Detect which cell encompasses the target text, then output its (X, Y) center coordinate. 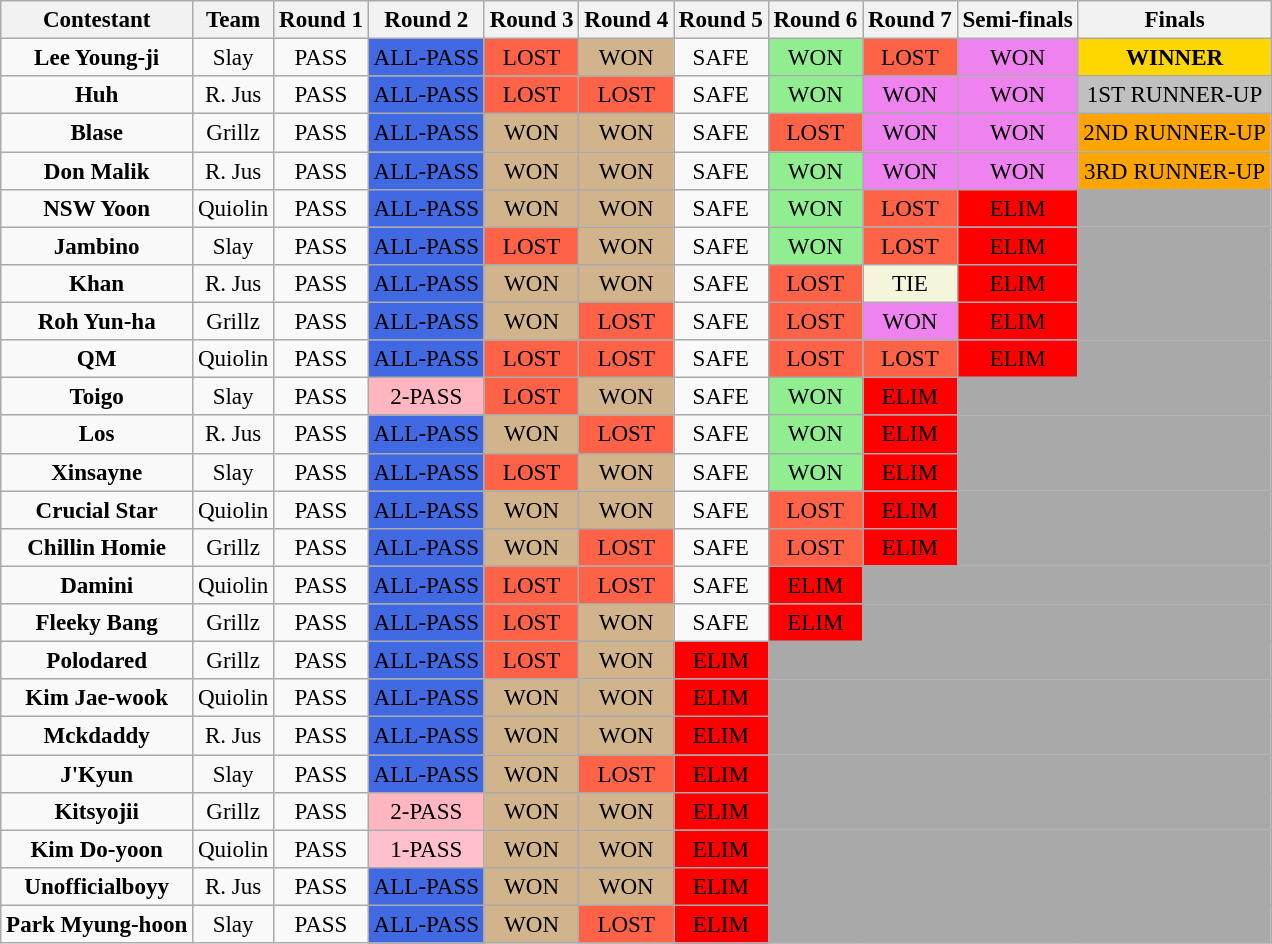
Crucial Star (97, 510)
Park Myung-hoon (97, 925)
Round 7 (910, 20)
Khan (97, 284)
Fleeky Bang (97, 623)
Contestant (97, 20)
Unofficialboyy (97, 887)
1ST RUNNER-UP (1174, 95)
WINNER (1174, 58)
1-PASS (426, 849)
Damini (97, 585)
Round 3 (532, 20)
TIE (910, 284)
Roh Yun-ha (97, 322)
2ND RUNNER-UP (1174, 133)
Finals (1174, 20)
Round 4 (626, 20)
Kim Jae-wook (97, 698)
Team (234, 20)
Round 1 (322, 20)
Mckdaddy (97, 736)
Blase (97, 133)
Kim Do-yoon (97, 849)
3RD RUNNER-UP (1174, 171)
NSW Yoon (97, 209)
Round 6 (816, 20)
Los (97, 435)
Toigo (97, 397)
Don Malik (97, 171)
Huh (97, 95)
QM (97, 359)
Semi-finals (1018, 20)
Xinsayne (97, 472)
Round 5 (722, 20)
Jambino (97, 246)
Kitsyojii (97, 812)
J'Kyun (97, 774)
Round 2 (426, 20)
Chillin Homie (97, 548)
Lee Young-ji (97, 58)
Polodared (97, 661)
